Find where the given text appears and provide that cell's center as [x, y] coordinate. 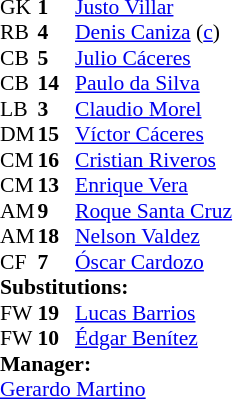
Julio Cáceres [154, 58]
13 [57, 185]
18 [57, 237]
Víctor Cáceres [154, 135]
LB [19, 109]
DM [19, 135]
CF [19, 262]
3 [57, 109]
Nelson Valdez [154, 237]
7 [57, 262]
Substitutions: [116, 287]
5 [57, 58]
Claudio Morel [154, 109]
16 [57, 160]
Denis Caniza (c) [154, 33]
14 [57, 83]
Édgar Benítez [154, 339]
Cristian Riveros [154, 160]
19 [57, 313]
Manager: [116, 364]
Paulo da Silva [154, 83]
10 [57, 339]
RB [19, 33]
Roque Santa Cruz [154, 211]
9 [57, 211]
Lucas Barrios [154, 313]
4 [57, 33]
15 [57, 135]
Óscar Cardozo [154, 262]
Enrique Vera [154, 185]
